Provide the [X, Y] coordinate of the cell's center where the given text is located.  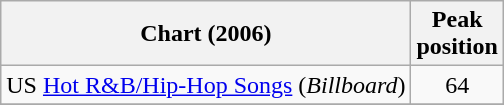
64 [457, 85]
Peakposition [457, 34]
Chart (2006) [206, 34]
US Hot R&B/Hip-Hop Songs (Billboard) [206, 85]
